Identify which cell holds the provided text, then report its [X, Y] central coordinate. 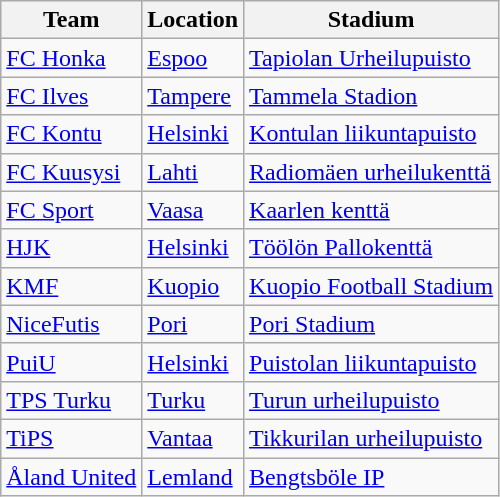
Turun urheilupuisto [372, 400]
TPS Turku [72, 400]
Location [193, 20]
Espoo [193, 58]
Kontulan liikuntapuisto [372, 134]
FC Kuusysi [72, 172]
PuiU [72, 362]
Kuopio Football Stadium [372, 286]
FC Honka [72, 58]
Bengtsböle IP [372, 477]
HJK [72, 248]
Kaarlen kenttä [372, 210]
Tikkurilan urheilupuisto [372, 438]
NiceFutis [72, 324]
Stadium [372, 20]
Tammela Stadion [372, 96]
FC Ilves [72, 96]
Puistolan liikuntapuisto [372, 362]
Lahti [193, 172]
Tapiolan Urheilupuisto [372, 58]
TiPS [72, 438]
Vaasa [193, 210]
Lemland [193, 477]
FC Kontu [72, 134]
Åland United [72, 477]
Töölön Pallokenttä [372, 248]
FC Sport [72, 210]
Vantaa [193, 438]
Pori [193, 324]
Tampere [193, 96]
Radiomäen urheilukenttä [372, 172]
KMF [72, 286]
Team [72, 20]
Pori Stadium [372, 324]
Turku [193, 400]
Kuopio [193, 286]
